Find where the given text appears and provide that cell's center as (x, y) coordinate. 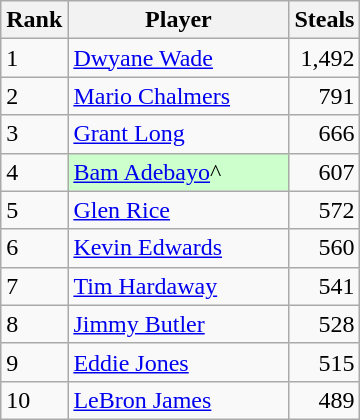
Mario Chalmers (178, 96)
Player (178, 20)
10 (34, 400)
Bam Adebayo^ (178, 172)
4 (34, 172)
1 (34, 58)
5 (34, 210)
791 (324, 96)
3 (34, 134)
515 (324, 362)
Glen Rice (178, 210)
Rank (34, 20)
Tim Hardaway (178, 286)
541 (324, 286)
572 (324, 210)
Steals (324, 20)
Jimmy Butler (178, 324)
Grant Long (178, 134)
666 (324, 134)
7 (34, 286)
Eddie Jones (178, 362)
528 (324, 324)
560 (324, 248)
Dwyane Wade (178, 58)
9 (34, 362)
6 (34, 248)
LeBron James (178, 400)
Kevin Edwards (178, 248)
2 (34, 96)
607 (324, 172)
8 (34, 324)
1,492 (324, 58)
489 (324, 400)
